Search for the cell housing the specified text and yield its (X, Y) center coordinate. 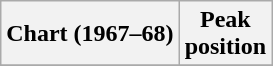
Chart (1967–68) (90, 34)
Peakposition (225, 34)
